Pinpoint the cell where the given text exists, returning its [x, y] midpoint coordinate. 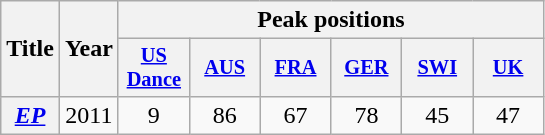
US Dance [154, 68]
2011 [88, 115]
67 [296, 115]
GER [366, 68]
9 [154, 115]
SWI [438, 68]
UK [508, 68]
AUS [224, 68]
FRA [296, 68]
Title [30, 49]
47 [508, 115]
EP [30, 115]
86 [224, 115]
78 [366, 115]
Year [88, 49]
45 [438, 115]
Peak positions [330, 20]
